Extract the (x, y) coordinate from the center of the cell holding the provided text.  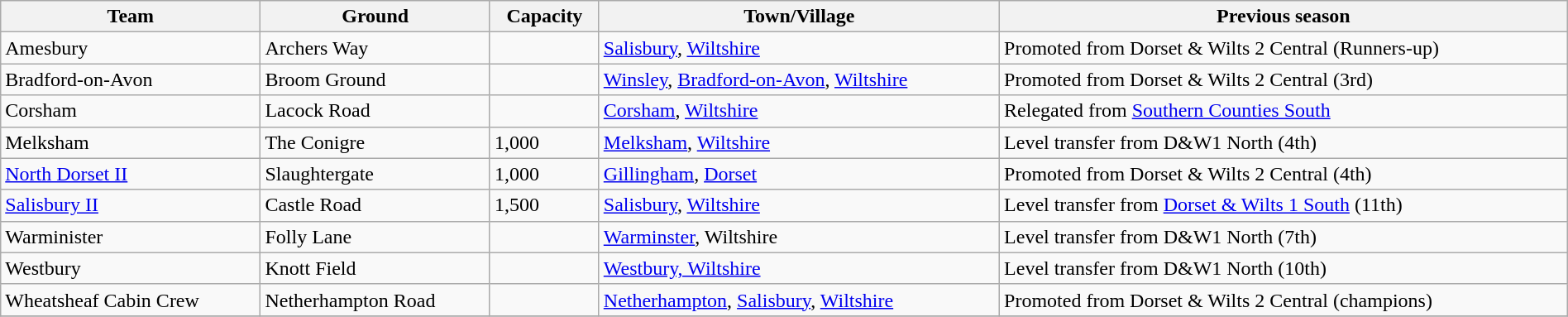
Promoted from Dorset & Wilts 2 Central (3rd) (1284, 79)
Capacity (544, 17)
Promoted from Dorset & Wilts 2 Central (Runners-up) (1284, 48)
Lacock Road (375, 111)
Netherhampton Road (375, 300)
Melksham (131, 142)
Amesbury (131, 48)
Westbury (131, 268)
Archers Way (375, 48)
Castle Road (375, 205)
Promoted from Dorset & Wilts 2 Central (4th) (1284, 174)
Gillingham, Dorset (799, 174)
Broom Ground (375, 79)
Level transfer from D&W1 North (4th) (1284, 142)
Corsham (131, 111)
1,500 (544, 205)
Corsham, Wiltshire (799, 111)
Salisbury II (131, 205)
Town/Village (799, 17)
Slaughtergate (375, 174)
Warminster, Wiltshire (799, 237)
Promoted from Dorset & Wilts 2 Central (champions) (1284, 300)
Relegated from Southern Counties South (1284, 111)
Knott Field (375, 268)
Level transfer from D&W1 North (10th) (1284, 268)
Team (131, 17)
Ground (375, 17)
Wheatsheaf Cabin Crew (131, 300)
Winsley, Bradford-on-Avon, Wiltshire (799, 79)
North Dorset II (131, 174)
Level transfer from D&W1 North (7th) (1284, 237)
Folly Lane (375, 237)
Westbury, Wiltshire (799, 268)
Level transfer from Dorset & Wilts 1 South (11th) (1284, 205)
Warminister (131, 237)
Melksham, Wiltshire (799, 142)
Netherhampton, Salisbury, Wiltshire (799, 300)
Bradford-on-Avon (131, 79)
Previous season (1284, 17)
The Conigre (375, 142)
